Detect which cell encompasses the target text, then output its [x, y] center coordinate. 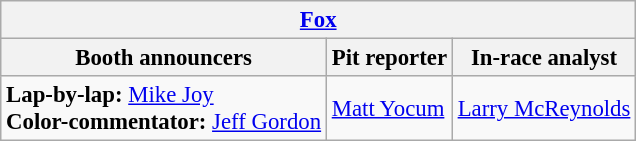
Larry McReynolds [544, 108]
Matt Yocum [389, 108]
Lap-by-lap: Mike JoyColor-commentator: Jeff Gordon [164, 108]
In-race analyst [544, 58]
Booth announcers [164, 58]
Fox [318, 20]
Pit reporter [389, 58]
